Return the [X, Y] coordinate for the center point of the cell that contains the specified text.  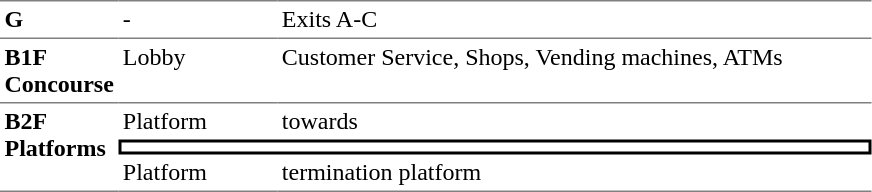
termination platform [574, 173]
B1FConcourse [59, 71]
Exits A-C [574, 19]
Lobby [198, 71]
towards [574, 122]
B2FPlatforms [59, 148]
- [198, 19]
Customer Service, Shops, Vending machines, ATMs [574, 71]
G [59, 19]
